Find where the given text appears and provide that cell's center as (x, y) coordinate. 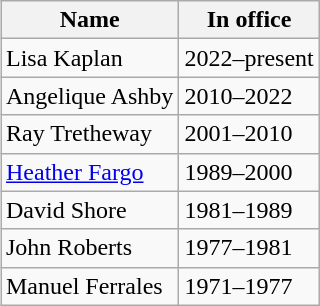
In office (249, 20)
David Shore (89, 210)
2010–2022 (249, 96)
2001–2010 (249, 134)
John Roberts (89, 248)
1989–2000 (249, 172)
1971–1977 (249, 286)
Angelique Ashby (89, 96)
Name (89, 20)
Manuel Ferrales (89, 286)
Ray Tretheway (89, 134)
1981–1989 (249, 210)
Lisa Kaplan (89, 58)
1977–1981 (249, 248)
2022–present (249, 58)
Heather Fargo (89, 172)
